From the cell containing the given text, extract its center point as [X, Y] coordinate. 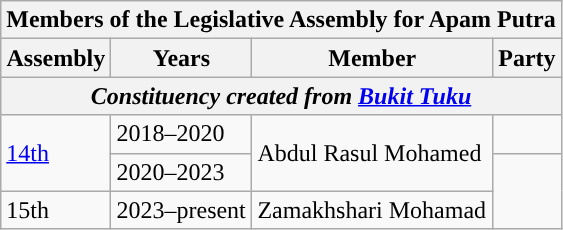
Years [182, 58]
Members of the Legislative Assembly for Apam Putra [282, 20]
Zamakhshari Mohamad [372, 210]
14th [56, 153]
Assembly [56, 58]
Abdul Rasul Mohamed [372, 153]
2018–2020 [182, 134]
Party [528, 58]
2020–2023 [182, 172]
Constituency created from Bukit Tuku [282, 96]
2023–present [182, 210]
15th [56, 210]
Member [372, 58]
